Return the [X, Y] coordinate for the center point of the cell that contains the specified text.  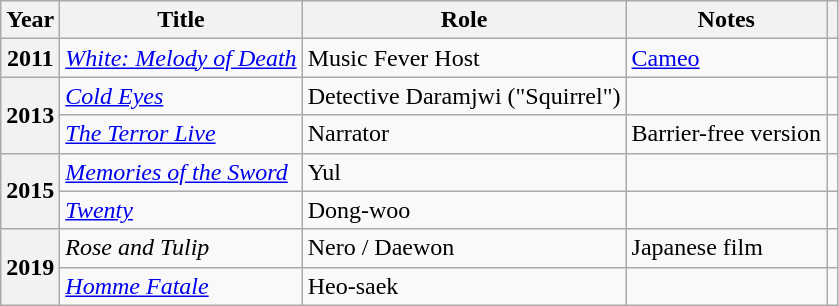
Cold Eyes [181, 96]
Narrator [464, 134]
Rose and Tulip [181, 248]
2015 [30, 191]
Detective Daramjwi ("Squirrel") [464, 96]
Barrier-free version [726, 134]
Dong-woo [464, 210]
Role [464, 20]
Twenty [181, 210]
2013 [30, 115]
The Terror Live [181, 134]
Notes [726, 20]
White: Melody of Death [181, 58]
Year [30, 20]
Title [181, 20]
Yul [464, 172]
Cameo [726, 58]
Music Fever Host [464, 58]
2011 [30, 58]
Homme Fatale [181, 286]
Japanese film [726, 248]
Nero / Daewon [464, 248]
Heo-saek [464, 286]
Memories of the Sword [181, 172]
2019 [30, 267]
